Return [X, Y] of the center of cell containing provided text 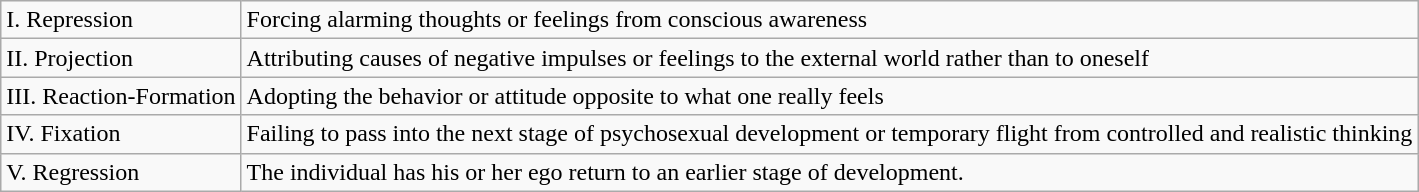
II. Projection [121, 58]
III. Reaction-Formation [121, 96]
Attributing causes of negative impulses or feelings to the external world rather than to oneself [830, 58]
Forcing alarming thoughts or feelings from conscious awareness [830, 20]
Adopting the behavior or attitude opposite to what one really feels [830, 96]
Failing to pass into the next stage of psychosexual development or temporary flight from controlled and realistic thinking [830, 134]
I. Repression [121, 20]
V. Regression [121, 172]
The individual has his or her ego return to an earlier stage of development. [830, 172]
IV. Fixation [121, 134]
